Find where the given text appears and provide that cell's center as [x, y] coordinate. 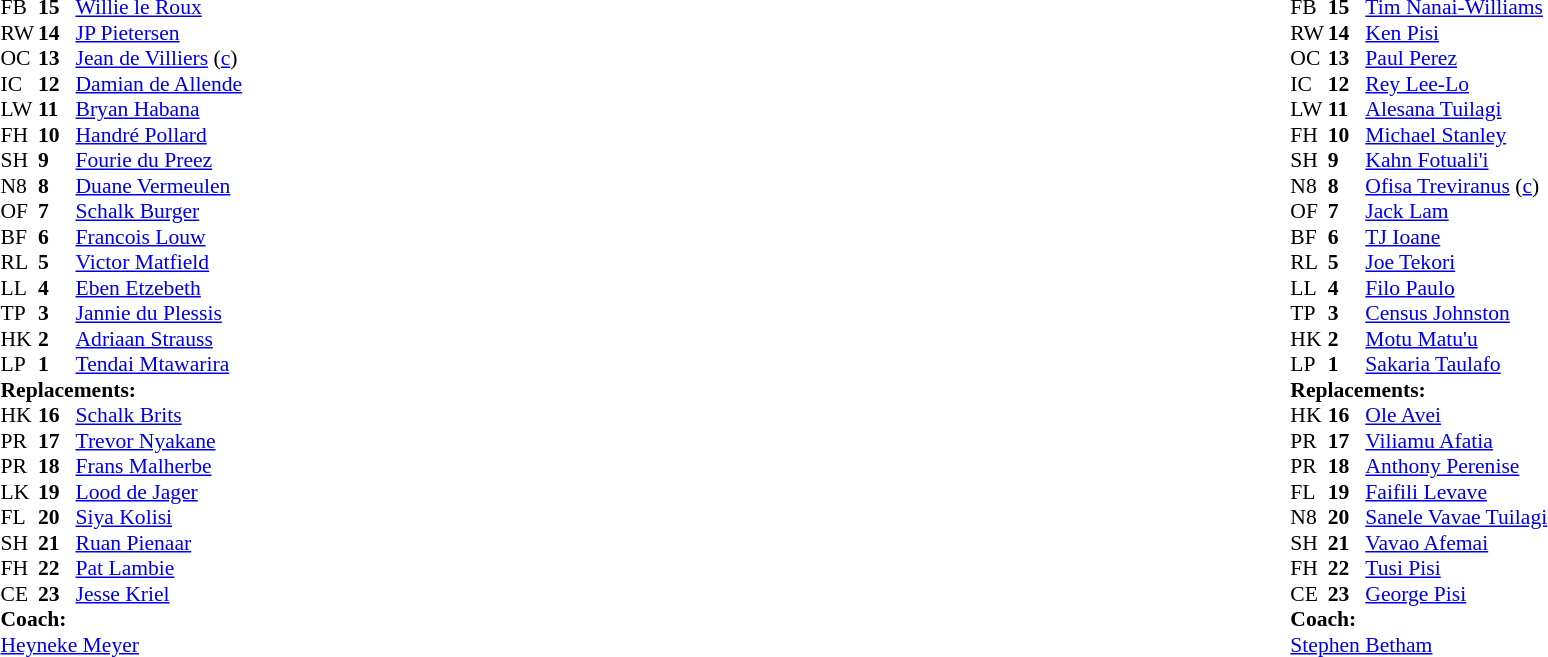
Victor Matfield [160, 263]
Rey Lee-Lo [1456, 84]
Ken Pisi [1456, 33]
Kahn Fotuali'i [1456, 161]
Ole Avei [1456, 415]
Schalk Brits [160, 415]
Jesse Kriel [160, 594]
Sakaria Taulafo [1456, 365]
Sanele Vavae Tuilagi [1456, 517]
Bryan Habana [160, 109]
Filo Paulo [1456, 288]
Census Johnston [1456, 313]
Tendai Mtawarira [160, 365]
Joe Tekori [1456, 263]
Trevor Nyakane [160, 441]
Alesana Tuilagi [1456, 109]
LK [19, 492]
Tusi Pisi [1456, 569]
Handré Pollard [160, 135]
Siya Kolisi [160, 517]
Jannie du Plessis [160, 313]
Eben Etzebeth [160, 288]
Jack Lam [1456, 211]
JP Pietersen [160, 33]
Anthony Perenise [1456, 467]
Adriaan Strauss [160, 339]
Faifili Levave [1456, 492]
Duane Vermeulen [160, 186]
TJ Ioane [1456, 237]
George Pisi [1456, 594]
Schalk Burger [160, 211]
Damian de Allende [160, 84]
Ofisa Treviranus (c) [1456, 186]
Fourie du Preez [160, 161]
Jean de Villiers (c) [160, 59]
Pat Lambie [160, 569]
Michael Stanley [1456, 135]
Ruan Pienaar [160, 543]
Lood de Jager [160, 492]
Francois Louw [160, 237]
Motu Matu'u [1456, 339]
Frans Malherbe [160, 467]
Vavao Afemai [1456, 543]
Viliamu Afatia [1456, 441]
Paul Perez [1456, 59]
